From the cell containing the given text, extract its center point as [X, Y] coordinate. 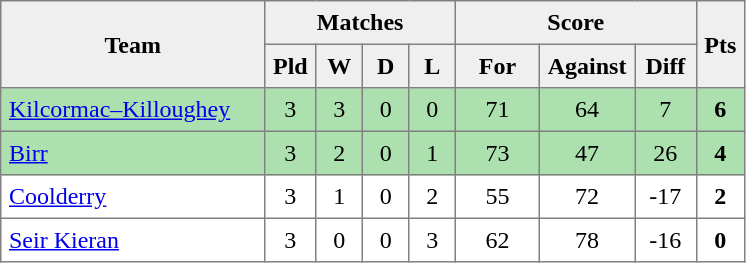
Diff [666, 66]
Pts [720, 44]
78 [586, 240]
D [385, 66]
71 [497, 110]
73 [497, 153]
Team [133, 44]
72 [586, 197]
47 [586, 153]
Kilcormac–Killoughey [133, 110]
-16 [666, 240]
Coolderry [133, 197]
-17 [666, 197]
6 [720, 110]
Matches [360, 23]
62 [497, 240]
Seir Kieran [133, 240]
For [497, 66]
W [339, 66]
26 [666, 153]
Birr [133, 153]
Pld [290, 66]
L [432, 66]
7 [666, 110]
55 [497, 197]
Score [576, 23]
4 [720, 153]
Against [586, 66]
64 [586, 110]
